Return the [x, y] coordinate for the center point of the cell that contains the specified text.  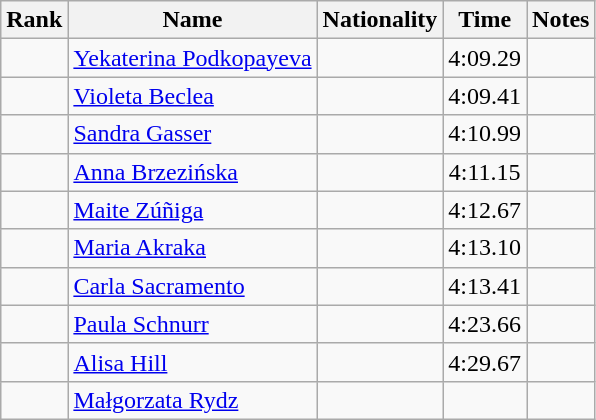
Anna Brzezińska [192, 172]
Maria Akraka [192, 248]
Rank [34, 20]
4:29.67 [485, 362]
Notes [561, 20]
4:13.10 [485, 248]
Małgorzata Rydz [192, 400]
4:09.41 [485, 96]
4:11.15 [485, 172]
Yekaterina Podkopayeva [192, 58]
Violeta Beclea [192, 96]
Nationality [380, 20]
4:23.66 [485, 324]
Paula Schnurr [192, 324]
Maite Zúñiga [192, 210]
Carla Sacramento [192, 286]
Sandra Gasser [192, 134]
4:13.41 [485, 286]
Alisa Hill [192, 362]
4:10.99 [485, 134]
Time [485, 20]
Name [192, 20]
4:12.67 [485, 210]
4:09.29 [485, 58]
